For the text-containing cell, return its midpoint in [X, Y] coordinate format. 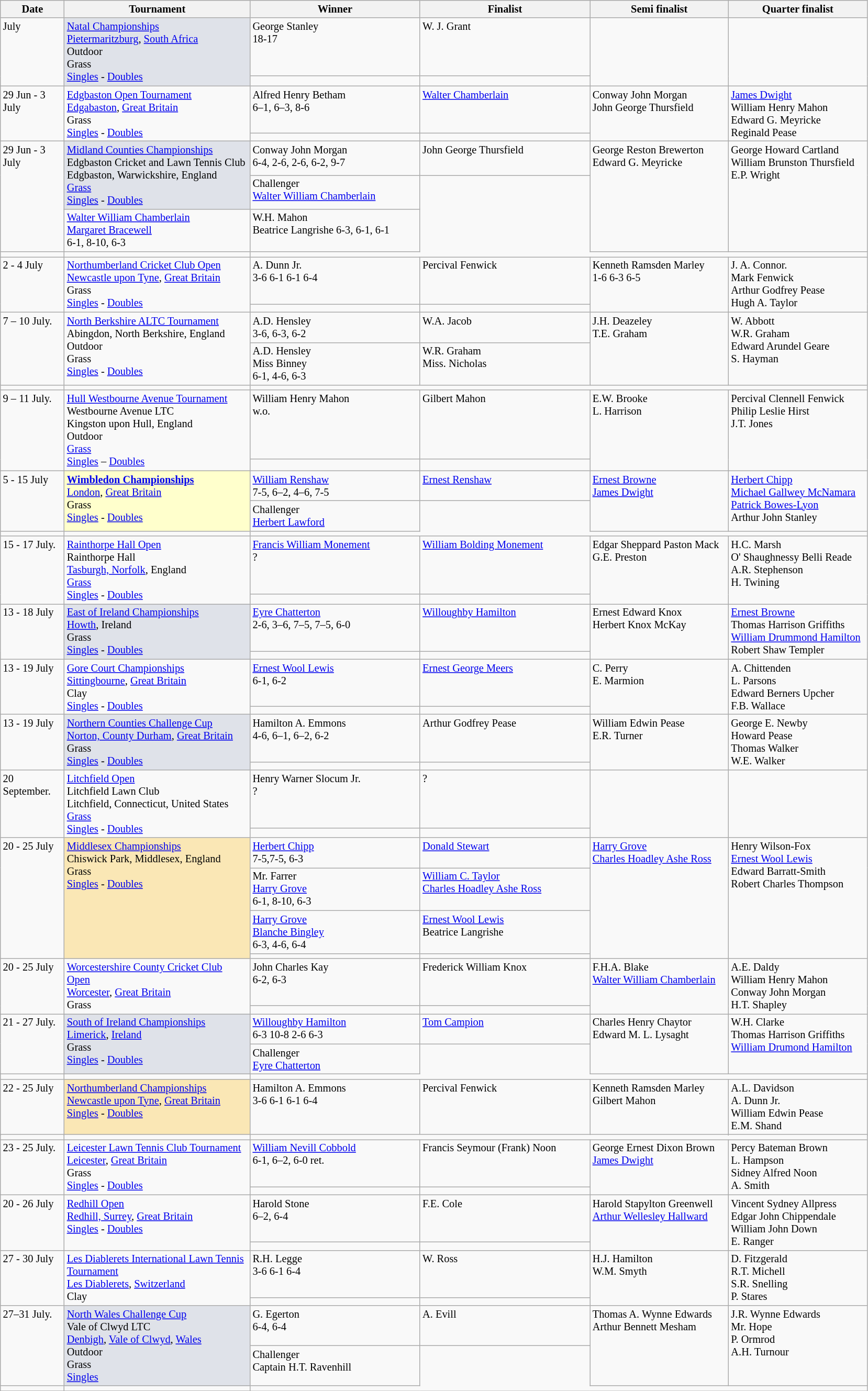
J.H. Deazeley T.E. Graham [660, 349]
Litchfield OpenLitchfield Lawn Club Litchfield, Connecticut, United StatesGrass Singles - Doubles [157, 804]
Herbert Chipp7-5,7-5, 6-3 [335, 853]
Kenneth Ramsden Marley Gilbert Mahon [660, 1107]
Challenger Eyre Chatterton [335, 1059]
Worcestershire County Cricket Club Open Worcester, Great BritainGrass [157, 986]
Winner [335, 9]
A. Dunn Jr.3-6 6-1 6-1 6-4 [335, 280]
Tom Campion [505, 1029]
20 September. [32, 804]
E.W. Brooke L. Harrison [660, 430]
Willoughby Hamilton [505, 627]
Francis William Monement? [335, 565]
North Berkshire ALTC Tournament Abingdon, North Berkshire, EnglandOutdoor GrassSingles - Doubles [157, 349]
Date [32, 9]
Leicester Lawn Tennis Club Tournament Leicester, Great BritainGrassSingles - Doubles [157, 1167]
Kenneth Ramsden Marley 1-6 6-3 6-5 [660, 284]
Hull Westbourne Avenue TournamentWestbourne Avenue LTCKingston upon Hull, EnglandOutdoorGrassSingles – Doubles [157, 430]
15 - 17 July. [32, 570]
Semi finalist [660, 9]
J. A. Connor. Mark Fenwick Arthur Godfrey Pease Hugh A. Taylor [798, 284]
? [505, 799]
2 - 4 July [32, 284]
Rainthorpe Hall OpenRainthorpe Hall Tasburgh, Norfolk, England GrassSingles - Doubles [157, 570]
William Edwin Pease E.R. Turner [660, 742]
Ernest Edward Knox Herbert Knox McKay [660, 631]
Frederick William Knox [505, 982]
Hamilton A. Emmons3-6 6-1 6-1 6-4 [335, 1107]
A.D. Hensley 3-6, 6-3, 6-2 [335, 327]
East of Ireland Championships Howth, IrelandGrassSingles - Doubles [157, 631]
Walter William Chamberlain Margaret Bracewell6-1, 8-10, 6-3 [157, 230]
Ernest Browne Thomas Harrison Griffiths William Drummond Hamilton Robert Shaw Templer [798, 631]
Challenger Captain H.T. Ravenhill [335, 1365]
Harry Grove Blanche Bingley6-3, 4-6, 6-4 [335, 932]
Ernest Browne James Dwight [660, 500]
George Ernest Dixon Brown James Dwight [660, 1167]
Harold Stapylton Greenwell Arthur Wellesley Hallward [660, 1222]
F.H.A. Blake Walter William Chamberlain [660, 986]
W.H. Clarke Thomas Harrison Griffiths William Drumond Hamilton [798, 1044]
G. Egerton6-4, 6-4 [335, 1326]
W.H. Mahon Beatrice Langrishe 6-3, 6-1, 6-1 [335, 230]
John George Thursfield [505, 158]
5 - 15 July [32, 500]
Quarter finalist [798, 9]
July [32, 52]
Eyre Chatterton 2-6, 3–6, 7–5, 7–5, 6-0 [335, 627]
William Henry Mahonw.o. [335, 425]
23 - 25 July. [32, 1167]
Northumberland Cricket Club Open Newcastle upon Tyne, Great BritainGrassSingles - Doubles [157, 284]
Middlesex ChampionshipsChiswick Park, Middlesex, EnglandGrassSingles - Doubles [157, 898]
Francis Seymour (Frank) Noon [505, 1163]
Walter Chamberlain [505, 109]
C. Perry E. Marmion [660, 687]
Conway John Morgan 6-4, 2-6, 2-6, 6-2, 9-7 [335, 158]
R.H. Legge3-6 6-1 6-4 [335, 1274]
Edgar Sheppard Paston Mack G.E. Preston [660, 570]
H.J. Hamilton W.M. Smyth [660, 1278]
A. Chittenden L. Parsons Edward Berners Upcher F.B. Wallace [798, 687]
Harry Grove Charles Hoadley Ashe Ross [660, 898]
Herbert Chipp Michael Gallwey McNamara Patrick Bowes-Lyon Arthur John Stanley [798, 500]
South of Ireland Championships Limerick, IrelandGrassSingles - Doubles [157, 1044]
Gilbert Mahon [505, 425]
A.D. Hensley Miss Binney6-1, 4-6, 6-3 [335, 364]
Redhill Open Redhill, Surrey, Great BritainSingles - Doubles [157, 1222]
Wimbledon Championships London, Great BritainGrassSingles - Doubles [157, 500]
D. Fitzgerald R.T. Michell S.R. Snelling P. Stares [798, 1278]
Henry Wilson-Fox Ernest Wool Lewis Edward Barratt-Smith Robert Charles Thompson [798, 898]
William Renshaw 7-5, 6–2, 4–6, 7-5 [335, 486]
W.A. Jacob [505, 327]
W. Abbott W.R. Graham Edward Arundel Geare S. Hayman [798, 349]
William Bolding Monement [505, 565]
J.R. Wynne Edwards Mr. Hope P. Ormrod A.H. Turnour [798, 1345]
9 – 11 July. [32, 430]
Northumberland Championships Newcastle upon Tyne, Great BritainSingles - Doubles [157, 1107]
H.C. Marsh O' Shaughnessy Belli Reade A.R. Stephenson H. Twining [798, 570]
Thomas A. Wynne Edwards Arthur Bennett Mesham [660, 1345]
George Howard CartlandWilliam Brunston Thursfield E.P. Wright [798, 196]
George Stanley18-17 [335, 47]
Challenger Herbert Lawford [335, 516]
Alfred Henry Betham 6–1, 6–3, 8-6 [335, 109]
Challenger Walter William Chamberlain [335, 192]
W. Ross [505, 1274]
7 – 10 July. [32, 349]
Hamilton A. Emmons 4-6, 6–1, 6–2, 6-2 [335, 738]
Les Diablerets International Lawn Tennis TournamentLes Diablerets, SwitzerlandClay [157, 1278]
Donald Stewart [505, 853]
James Dwight William Henry Mahon Edward G. Meyricke Reginald Pease [798, 114]
George E. Newby Howard Pease Thomas Walker W.E. Walker [798, 742]
A.L. Davidson A. Dunn Jr. William Edwin Pease E.M. Shand [798, 1107]
13 - 18 July [32, 631]
Ernest Wool Lewis Beatrice Langrishe [505, 932]
William C. Taylor Charles Hoadley Ashe Ross [505, 889]
22 - 25 July [32, 1107]
Natal Championships Pietermaritzburg, South AfricaOutdoor GrassSingles - Doubles [157, 52]
George Reston Brewerton Edward G. Meyricke [660, 196]
Percival Clennell Fenwick Philip Leslie Hirst J.T. Jones [798, 430]
Willoughby Hamilton6-3 10-8 2-6 6-3 [335, 1029]
Tournament [157, 9]
Charles Henry Chaytor Edward M. L. Lysaght [660, 1044]
20 - 26 July [32, 1222]
Ernest Renshaw [505, 486]
Vincent Sydney Allpress Edgar John Chippendale William John Down E. Ranger [798, 1222]
Midland Counties ChampionshipsEdgbaston Cricket and Lawn Tennis Club Edgbaston, Warwickshire, England Grass Singles - Doubles [157, 175]
Finalist [505, 9]
Gore Court Championships Sittingbourne, Great BritainClaySingles - Doubles [157, 687]
Northern Counties Challenge Cup Norton, County Durham, Great BritainGrassSingles - Doubles [157, 742]
W.R. Graham Miss. Nicholas [505, 364]
21 - 27 July. [32, 1044]
Percy Bateman Brown L. Hampson Sidney Alfred Noon A. Smith [798, 1167]
A.E. Daldy William Henry Mahon Conway John Morgan H.T. Shapley [798, 986]
Conway John Morgan John George Thursfield [660, 114]
Ernest Wool Lewis6-1, 6-2 [335, 683]
John Charles Kay6-2, 6-3 [335, 982]
North Wales Challenge CupVale of Clwyd LTCDenbigh, Vale of Clwyd, WalesOutdoorGrassSingles [157, 1345]
Ernest George Meers [505, 683]
F.E. Cole [505, 1218]
Mr. Farrer Harry Grove6-1, 8-10, 6-3 [335, 889]
W. J. Grant [505, 47]
27 - 30 July [32, 1278]
Harold Stone 6–2, 6-4 [335, 1218]
A. Evill [505, 1326]
Edgbaston Open Tournament Edgabaston, Great BritainGrass Singles - Doubles [157, 114]
Henry Warner Slocum Jr. ? [335, 799]
Arthur Godfrey Pease [505, 738]
William Nevill Cobbold 6-1, 6–2, 6-0 ret. [335, 1163]
27–31 July. [32, 1345]
